Provide the [X, Y] coordinate of the cell's center where the given text is located.  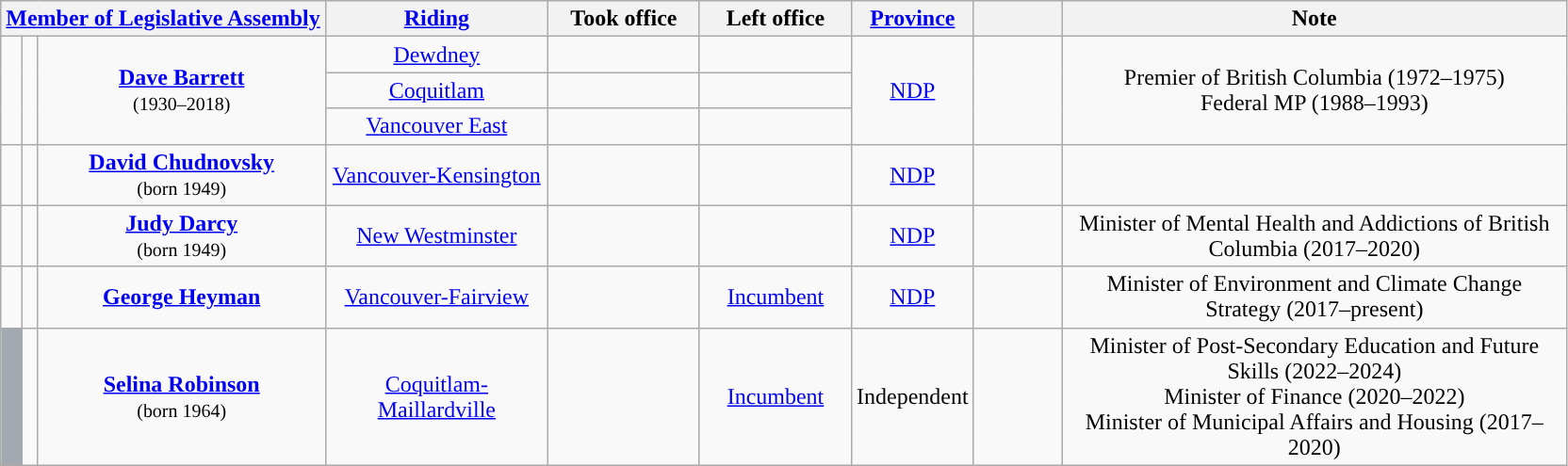
David Chudnovsky(born 1949) [181, 175]
Took office [624, 19]
New Westminster [436, 235]
Note [1315, 19]
Premier of British Columbia (1972–1975)Federal MP (1988–1993) [1315, 90]
Province [913, 19]
George Heyman [181, 297]
Coquitlam-Maillardville [436, 396]
Coquitlam [436, 90]
Riding [436, 19]
Left office [775, 19]
Vancouver-Kensington [436, 175]
Dewdney [436, 55]
Member of Legislative Assembly [164, 19]
Vancouver East [436, 126]
Dave Barrett(1930–2018) [181, 90]
Minister of Mental Health and Addictions of British Columbia (2017–2020) [1315, 235]
Independent [913, 396]
Minister of Environment and Climate Change Strategy (2017–present) [1315, 297]
Vancouver-Fairview [436, 297]
Selina Robinson(born 1964) [181, 396]
Judy Darcy(born 1949) [181, 235]
